Return the [X, Y] coordinate for the center point of the cell that contains the specified text.  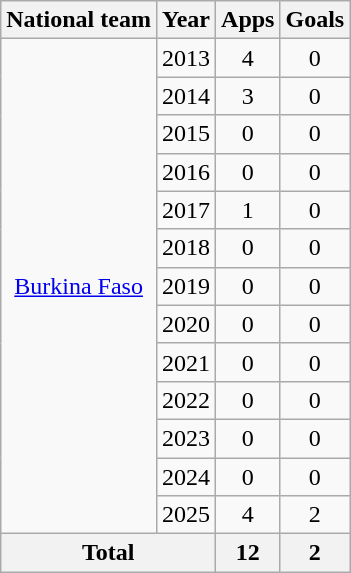
Apps [248, 20]
Total [108, 553]
2025 [186, 515]
2015 [186, 134]
2022 [186, 400]
Burkina Faso [79, 286]
2016 [186, 172]
1 [248, 210]
2014 [186, 96]
2023 [186, 438]
2021 [186, 362]
Goals [315, 20]
Year [186, 20]
2018 [186, 248]
12 [248, 553]
2020 [186, 324]
3 [248, 96]
National team [79, 20]
2024 [186, 477]
2019 [186, 286]
2017 [186, 210]
2013 [186, 58]
